Scan for the cell matching the given text and deliver its [X, Y] coordinate at center. 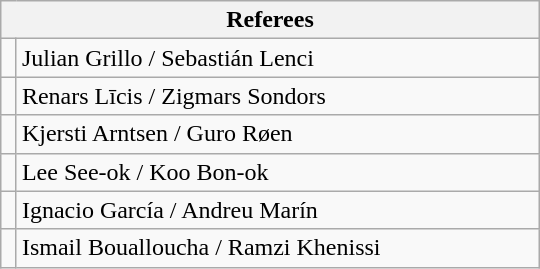
Kjersti Arntsen / Guro Røen [278, 134]
Julian Grillo / Sebastián Lenci [278, 58]
Referees [270, 20]
Renars Līcis / Zigmars Sondors [278, 96]
Ismail Boualloucha / Ramzi Khenissi [278, 248]
Lee See-ok / Koo Bon-ok [278, 172]
Ignacio García / Andreu Marín [278, 210]
